Scan for the cell matching the given text and deliver its (X, Y) coordinate at center. 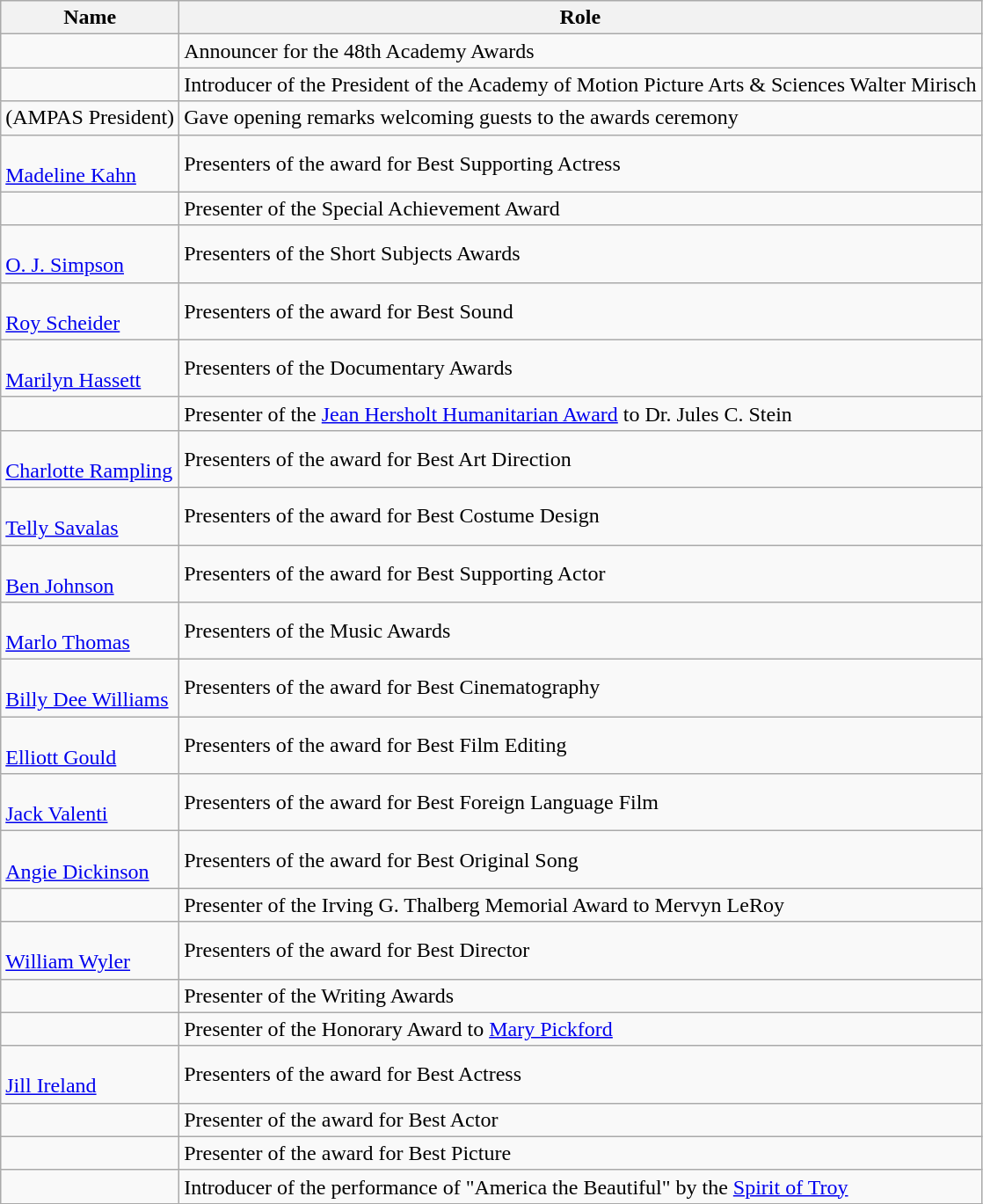
Presenters of the award for Best Film Editing (580, 746)
Announcer for the 48th Academy Awards (580, 51)
Elliott Gould (90, 746)
Presenter of the Writing Awards (580, 996)
Jill Ireland (90, 1075)
Marlo Thomas (90, 631)
Gave opening remarks welcoming guests to the awards ceremony (580, 118)
Presenter of the award for Best Picture (580, 1153)
Presenters of the award for Best Foreign Language Film (580, 802)
Presenters of the award for Best Cinematography (580, 688)
Presenter of the Special Achievement Award (580, 208)
Introducer of the performance of "America the Beautiful" by the Spirit of Troy (580, 1186)
(AMPAS President) (90, 118)
Presenters of the award for Best Original Song (580, 860)
Marilyn Hassett (90, 368)
Charlotte Rampling (90, 459)
Presenter of the award for Best Actor (580, 1120)
Name (90, 18)
Ben Johnson (90, 573)
Presenter of the Irving G. Thalberg Memorial Award to Mervyn LeRoy (580, 905)
Presenters of the Documentary Awards (580, 368)
Madeline Kahn (90, 164)
Presenters of the award for Best Actress (580, 1075)
O. J. Simpson (90, 253)
Telly Savalas (90, 515)
Presenters of the award for Best Costume Design (580, 515)
Angie Dickinson (90, 860)
Presenters of the award for Best Supporting Actor (580, 573)
Presenter of the Honorary Award to Mary Pickford (580, 1029)
Billy Dee Williams (90, 688)
Roy Scheider (90, 311)
Presenters of the Short Subjects Awards (580, 253)
Presenters of the award for Best Supporting Actress (580, 164)
Presenters of the award for Best Director (580, 950)
Introducer of the President of the Academy of Motion Picture Arts & Sciences Walter Mirisch (580, 84)
Jack Valenti (90, 802)
William Wyler (90, 950)
Presenters of the award for Best Sound (580, 311)
Presenters of the award for Best Art Direction (580, 459)
Role (580, 18)
Presenters of the Music Awards (580, 631)
Presenter of the Jean Hersholt Humanitarian Award to Dr. Jules C. Stein (580, 413)
